Search for the cell housing the specified text and yield its [X, Y] center coordinate. 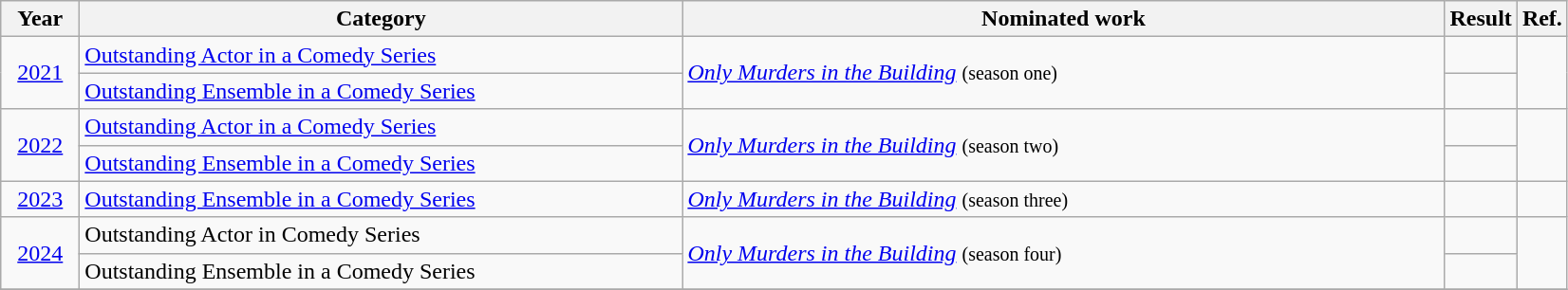
2023 [40, 199]
2024 [40, 253]
Result [1481, 19]
Category [382, 19]
Year [40, 19]
Only Murders in the Building (season four) [1063, 253]
Outstanding Actor in Comedy Series [382, 235]
2022 [40, 145]
Ref. [1541, 19]
Nominated work [1063, 19]
Only Murders in the Building (season two) [1063, 145]
Only Murders in the Building (season three) [1063, 199]
2021 [40, 73]
Only Murders in the Building (season one) [1063, 73]
